Find where the given text appears and provide that cell's center as (X, Y) coordinate. 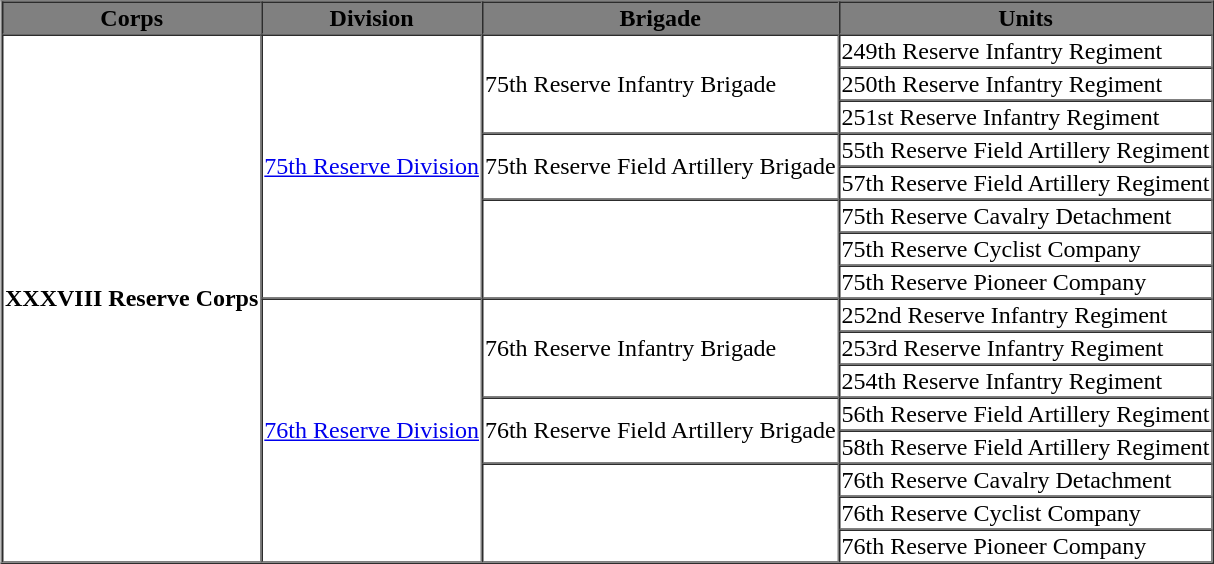
Units (1026, 18)
250th Reserve Infantry Regiment (1026, 84)
76th Reserve Division (372, 430)
56th Reserve Field Artillery Regiment (1026, 414)
252nd Reserve Infantry Regiment (1026, 314)
76th Reserve Infantry Brigade (660, 348)
55th Reserve Field Artillery Regiment (1026, 150)
254th Reserve Infantry Regiment (1026, 380)
75th Reserve Infantry Brigade (660, 84)
XXXVIII Reserve Corps (132, 298)
76th Reserve Cavalry Detachment (1026, 480)
Corps (132, 18)
253rd Reserve Infantry Regiment (1026, 348)
75th Reserve Cyclist Company (1026, 248)
57th Reserve Field Artillery Regiment (1026, 182)
76th Reserve Field Artillery Brigade (660, 431)
75th Reserve Field Artillery Brigade (660, 167)
Brigade (660, 18)
75th Reserve Pioneer Company (1026, 282)
58th Reserve Field Artillery Regiment (1026, 446)
Division (372, 18)
249th Reserve Infantry Regiment (1026, 50)
75th Reserve Division (372, 166)
76th Reserve Pioneer Company (1026, 546)
251st Reserve Infantry Regiment (1026, 116)
76th Reserve Cyclist Company (1026, 512)
75th Reserve Cavalry Detachment (1026, 216)
